Return the [X, Y] coordinate for the center point of the cell that contains the specified text.  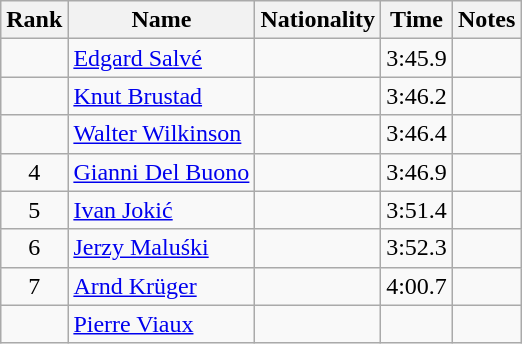
Gianni Del Buono [162, 172]
Edgard Salvé [162, 58]
Name [162, 20]
4 [34, 172]
7 [34, 286]
Walter Wilkinson [162, 134]
3:45.9 [417, 58]
3:46.4 [417, 134]
3:51.4 [417, 210]
Rank [34, 20]
3:52.3 [417, 248]
4:00.7 [417, 286]
Nationality [318, 20]
Pierre Viaux [162, 324]
3:46.9 [417, 172]
3:46.2 [417, 96]
Jerzy Maluśki [162, 248]
6 [34, 248]
Arnd Krüger [162, 286]
Ivan Jokić [162, 210]
5 [34, 210]
Time [417, 20]
Notes [486, 20]
Knut Brustad [162, 96]
